Search for the cell housing the specified text and yield its [X, Y] center coordinate. 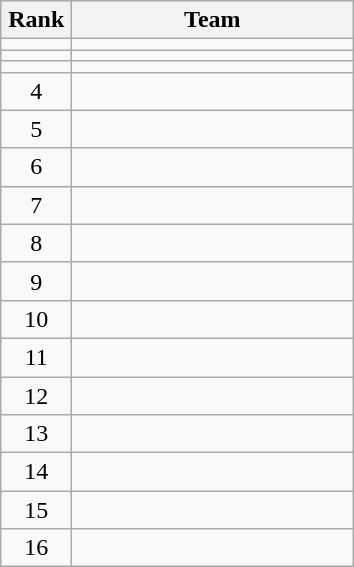
15 [36, 510]
Team [212, 20]
13 [36, 434]
12 [36, 395]
11 [36, 357]
10 [36, 319]
5 [36, 129]
4 [36, 91]
14 [36, 472]
16 [36, 548]
6 [36, 167]
8 [36, 243]
7 [36, 205]
Rank [36, 20]
9 [36, 281]
